Search for the cell housing the specified text and yield its [x, y] center coordinate. 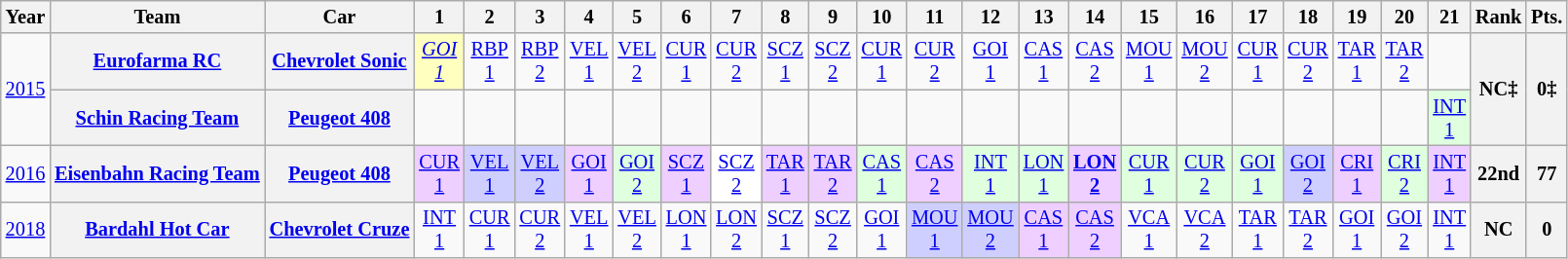
20 [1404, 17]
2 [490, 17]
17 [1258, 17]
Car [340, 17]
Schin Racing Team [157, 118]
Team [157, 17]
13 [1044, 17]
Bardahl Hot Car [157, 230]
VCA1 [1149, 230]
14 [1095, 17]
16 [1204, 17]
Chevrolet Sonic [340, 61]
Rank [1498, 17]
2015 [25, 90]
RBP2 [540, 61]
0 [1547, 230]
Eurofarma RC [157, 61]
Chevrolet Cruze [340, 230]
5 [637, 17]
Pts. [1547, 17]
NC [1498, 230]
CRI1 [1358, 173]
22nd [1498, 173]
11 [935, 17]
3 [540, 17]
1 [439, 17]
2018 [25, 230]
VCA2 [1204, 230]
18 [1308, 17]
2016 [25, 173]
0‡ [1547, 90]
4 [588, 17]
NC‡ [1498, 90]
Year [25, 17]
Eisenbahn Racing Team [157, 173]
RBP1 [490, 61]
10 [881, 17]
15 [1149, 17]
9 [834, 17]
7 [736, 17]
8 [785, 17]
6 [687, 17]
19 [1358, 17]
12 [989, 17]
21 [1449, 17]
77 [1547, 173]
CRI2 [1404, 173]
